Extract the [x, y] coordinate from the center of the cell holding the provided text.  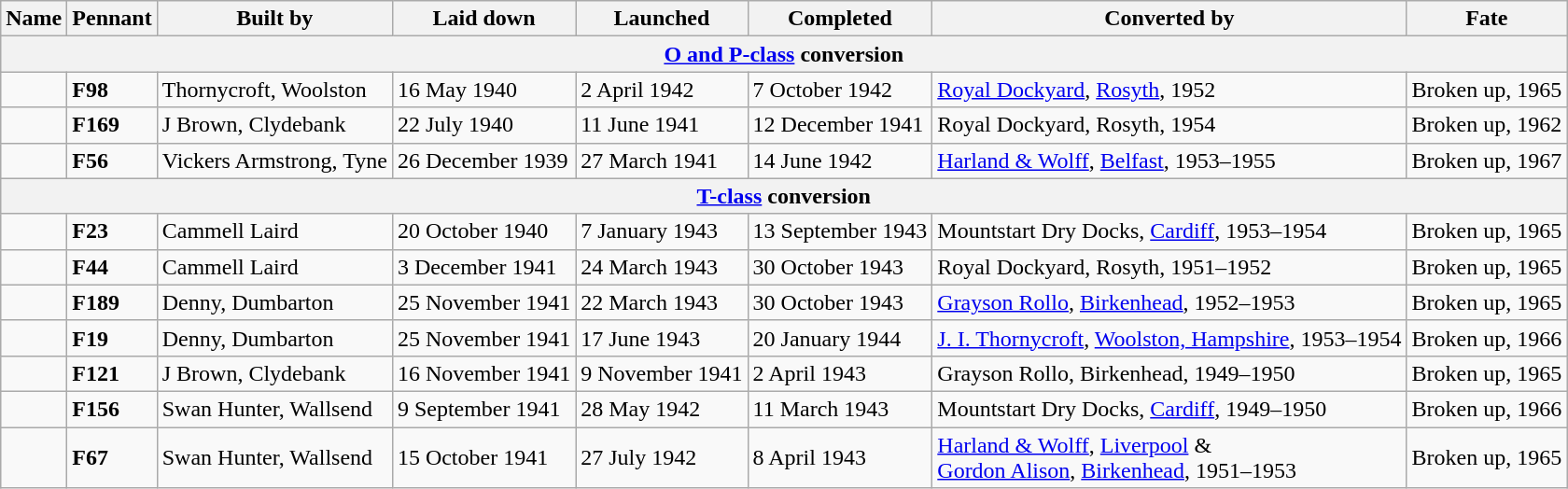
Broken up, 1962 [1487, 125]
2 April 1942 [662, 90]
Grayson Rollo, Birkenhead, 1949–1950 [1169, 373]
F44 [112, 267]
Harland & Wolff, Belfast, 1953–1955 [1169, 161]
J. I. Thornycroft, Woolston, Hampshire, 1953–1954 [1169, 338]
Royal Dockyard, Rosyth, 1951–1952 [1169, 267]
17 June 1943 [662, 338]
Vickers Armstrong, Tyne [274, 161]
22 March 1943 [662, 302]
F19 [112, 338]
F23 [112, 231]
26 December 1939 [483, 161]
24 March 1943 [662, 267]
27 July 1942 [662, 457]
Harland & Wolff, Liverpool & Gordon Alison, Birkenhead, 1951–1953 [1169, 457]
11 March 1943 [840, 409]
2 April 1943 [840, 373]
F56 [112, 161]
Royal Dockyard, Rosyth, 1954 [1169, 125]
O and P-class conversion [784, 54]
20 January 1944 [840, 338]
Completed [840, 19]
12 December 1941 [840, 125]
13 September 1943 [840, 231]
11 June 1941 [662, 125]
7 January 1943 [662, 231]
Mountstart Dry Docks, Cardiff, 1953–1954 [1169, 231]
Broken up, 1967 [1487, 161]
F189 [112, 302]
20 October 1940 [483, 231]
8 April 1943 [840, 457]
3 December 1941 [483, 267]
Built by [274, 19]
9 November 1941 [662, 373]
F169 [112, 125]
Laid down [483, 19]
Grayson Rollo, Birkenhead, 1952–1953 [1169, 302]
14 June 1942 [840, 161]
Pennant [112, 19]
Fate [1487, 19]
Launched [662, 19]
27 March 1941 [662, 161]
Name [34, 19]
Royal Dockyard, Rosyth, 1952 [1169, 90]
T-class conversion [784, 196]
16 May 1940 [483, 90]
15 October 1941 [483, 457]
F98 [112, 90]
F121 [112, 373]
Thornycroft, Woolston [274, 90]
7 October 1942 [840, 90]
9 September 1941 [483, 409]
F156 [112, 409]
28 May 1942 [662, 409]
22 July 1940 [483, 125]
F67 [112, 457]
16 November 1941 [483, 373]
Converted by [1169, 19]
Mountstart Dry Docks, Cardiff, 1949–1950 [1169, 409]
